Search for the cell housing the specified text and yield its (x, y) center coordinate. 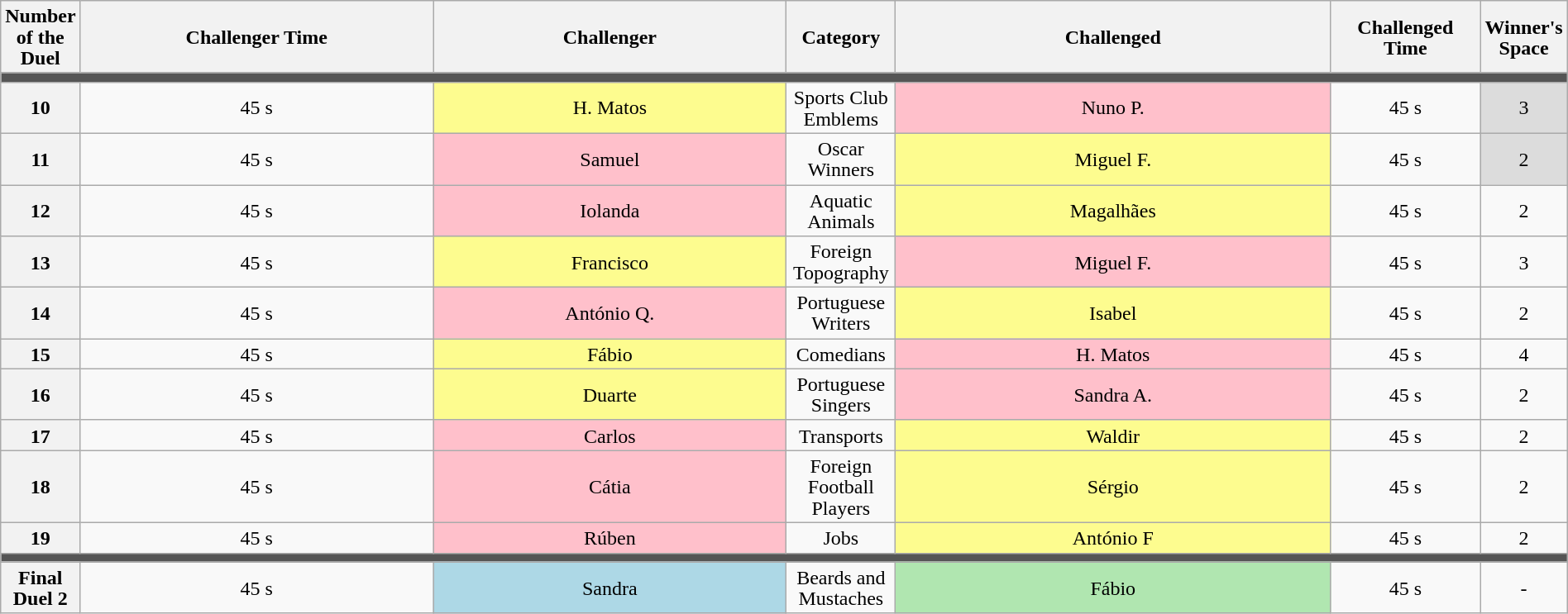
12 (41, 211)
Aquatic Animals (841, 211)
Sandra (610, 588)
Comedians (841, 354)
Nuno P. (1113, 107)
Cátia (610, 487)
15 (41, 354)
Challenger Time (256, 37)
Sports Club Emblems (841, 107)
Portuguese Singers (841, 394)
Rúben (610, 537)
19 (41, 537)
Carlos (610, 435)
Transports (841, 435)
Portuguese Writers (841, 313)
Foreign Topography (841, 262)
Final Duel 2 (41, 588)
Foreign Football Players (841, 487)
Duarte (610, 394)
António F (1113, 537)
Isabel (1113, 313)
Francisco (610, 262)
14 (41, 313)
Jobs (841, 537)
Waldir (1113, 435)
13 (41, 262)
Beards and Mustaches (841, 588)
Magalhães (1113, 211)
Challenger (610, 37)
Challenged (1113, 37)
17 (41, 435)
Number of the Duel (41, 37)
Challenged Time (1406, 37)
Oscar Winners (841, 159)
Sérgio (1113, 487)
10 (41, 107)
11 (41, 159)
- (1523, 588)
18 (41, 487)
António Q. (610, 313)
Iolanda (610, 211)
Samuel (610, 159)
4 (1523, 354)
Category (841, 37)
16 (41, 394)
Winner's Space (1523, 37)
Sandra A. (1113, 394)
